Scan for the cell matching the given text and deliver its [x, y] coordinate at center. 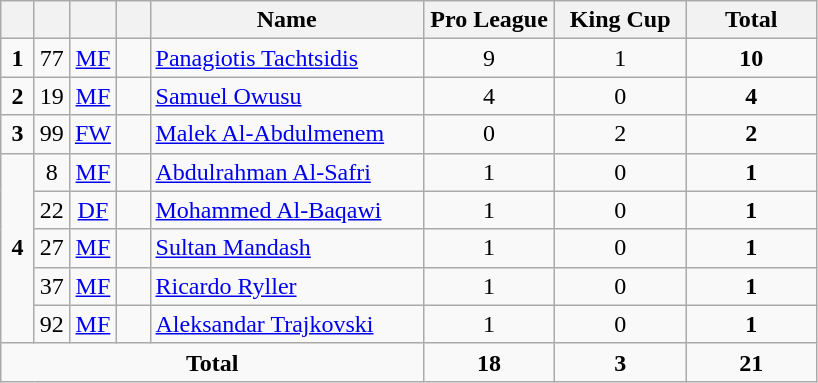
DF [92, 210]
92 [52, 324]
18 [490, 362]
Pro League [490, 20]
8 [52, 172]
King Cup [620, 20]
37 [52, 286]
Name [287, 20]
77 [52, 58]
Panagiotis Tachtsidis [287, 58]
Abdulrahman Al-Safri [287, 172]
Ricardo Ryller [287, 286]
FW [92, 134]
Aleksandar Trajkovski [287, 324]
Sultan Mandash [287, 248]
19 [52, 96]
99 [52, 134]
Samuel Owusu [287, 96]
22 [52, 210]
27 [52, 248]
Mohammed Al-Baqawi [287, 210]
10 [752, 58]
21 [752, 362]
9 [490, 58]
Malek Al-Abdulmenem [287, 134]
